Capture the cell that displays the provided text and extract its [X, Y] central coordinate. 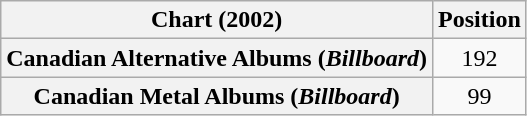
192 [480, 58]
Chart (2002) [217, 20]
Canadian Alternative Albums (Billboard) [217, 58]
Position [480, 20]
99 [480, 96]
Canadian Metal Albums (Billboard) [217, 96]
